Return the [X, Y] coordinate for the center point of the cell that contains the specified text.  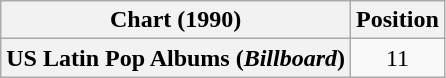
11 [398, 58]
Position [398, 20]
US Latin Pop Albums (Billboard) [176, 58]
Chart (1990) [176, 20]
